Identify which cell holds the provided text, then report its (x, y) central coordinate. 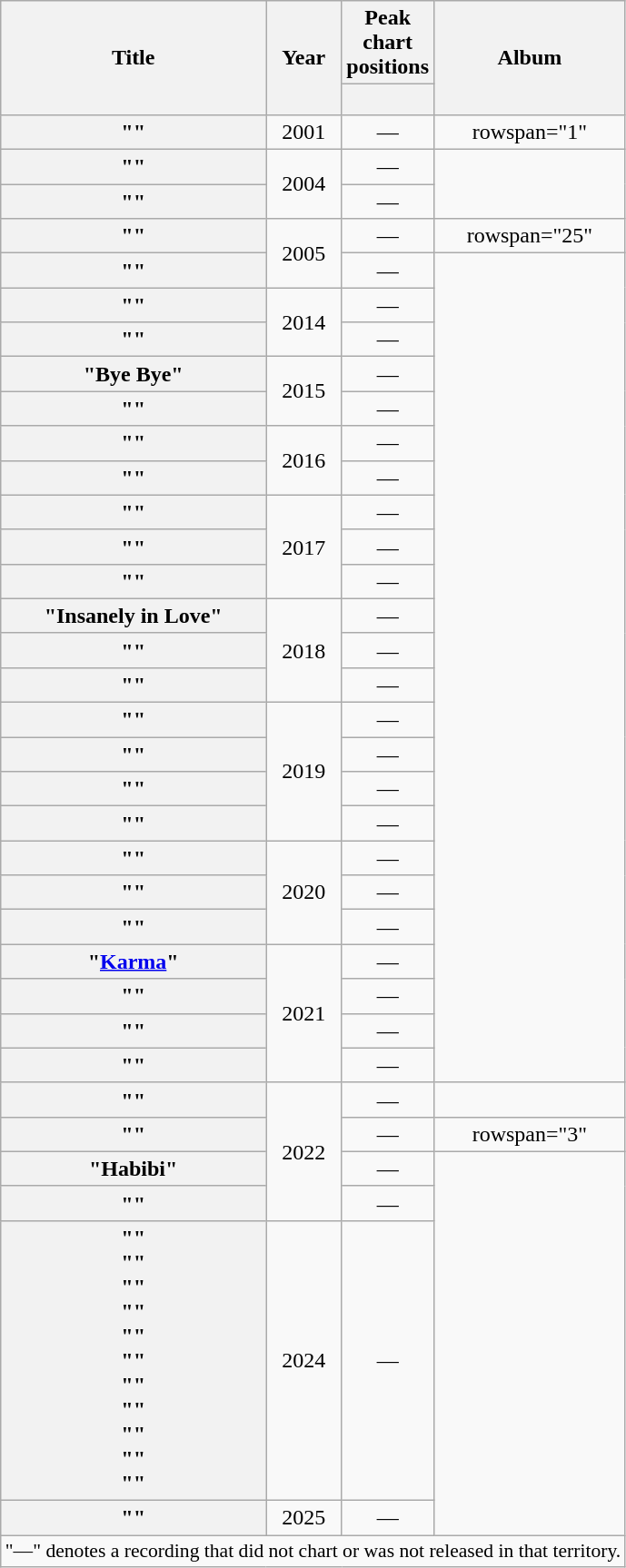
Peakchartpositions (388, 43)
2020 (303, 892)
2024 (303, 1360)
"Bye Bye" (134, 374)
"""" "" "" "" "" "" "" "" "" "" (134, 1360)
2004 (303, 184)
"Karma" (134, 962)
"—" denotes a recording that did not chart or was not released in that territory. (313, 1552)
"Habibi" (134, 1169)
rowspan="3" (531, 1134)
rowspan="25" (531, 236)
2001 (303, 132)
2025 (303, 1518)
2021 (303, 1013)
"Insanely in Love" (134, 616)
rowspan="1" (531, 132)
Title (134, 58)
2022 (303, 1151)
2017 (303, 547)
2018 (303, 650)
2016 (303, 460)
Album (531, 58)
2015 (303, 391)
2005 (303, 253)
2019 (303, 772)
2014 (303, 322)
Year (303, 58)
